Return [X, Y] of the center of cell containing provided text 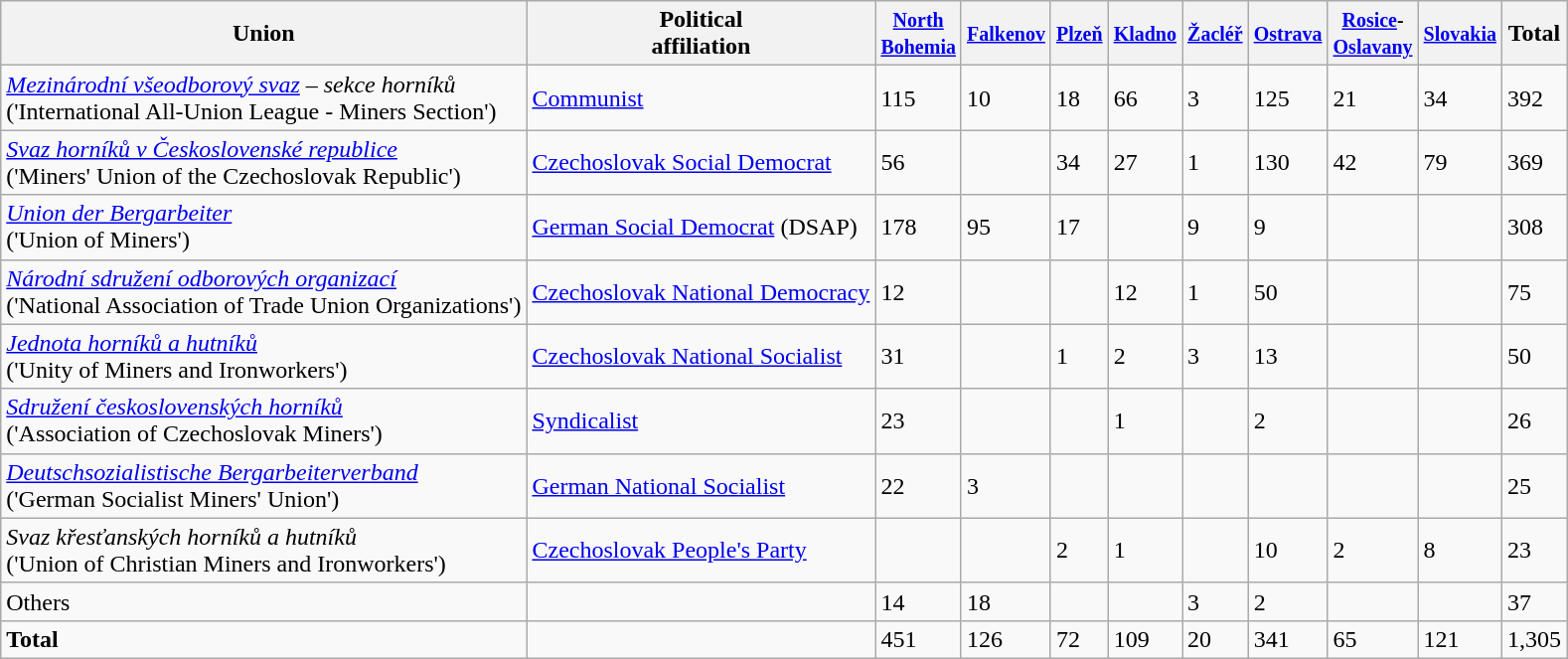
8 [1460, 551]
17 [1079, 227]
341 [1288, 639]
Others [264, 601]
22 [918, 485]
109 [1145, 639]
German Social Democrat (DSAP) [702, 227]
Plzeň [1079, 34]
Sdružení československých horníků('Association of Czechoslovak Miners') [264, 421]
121 [1460, 639]
Žacléř [1216, 34]
95 [1006, 227]
Union [264, 34]
13 [1288, 356]
Slovakia [1460, 34]
26 [1534, 421]
Czechoslovak Social Democrat [702, 163]
66 [1145, 97]
130 [1288, 163]
Deutschsozialistische Bergarbeiterverband('German Socialist Miners' Union') [264, 485]
79 [1460, 163]
56 [918, 163]
178 [918, 227]
1,305 [1534, 639]
125 [1288, 97]
Ostrava [1288, 34]
Communist [702, 97]
Politicalaffiliation [702, 34]
Mezinárodní všeodborový svaz – sekce horníků('International All-Union League - Miners Section') [264, 97]
72 [1079, 639]
27 [1145, 163]
75 [1534, 292]
14 [918, 601]
Czechoslovak National Democracy [702, 292]
Jednota horníků a hutníků('Unity of Miners and Ironworkers') [264, 356]
Svaz křesťanských horníků a hutníků('Union of Christian Miners and Ironworkers') [264, 551]
451 [918, 639]
25 [1534, 485]
Svaz horníků v Československé republice('Miners' Union of the Czechoslovak Republic') [264, 163]
126 [1006, 639]
20 [1216, 639]
Union der Bergarbeiter('Union of Miners') [264, 227]
Czechoslovak National Socialist [702, 356]
115 [918, 97]
21 [1373, 97]
Rosice-Oslavany [1373, 34]
Czechoslovak People's Party [702, 551]
37 [1534, 601]
31 [918, 356]
NorthBohemia [918, 34]
Národní sdružení odborových organizací('National Association of Trade Union Organizations') [264, 292]
369 [1534, 163]
German National Socialist [702, 485]
308 [1534, 227]
Falkenov [1006, 34]
Syndicalist [702, 421]
392 [1534, 97]
42 [1373, 163]
65 [1373, 639]
Kladno [1145, 34]
